Scan for the cell matching the given text and deliver its (x, y) coordinate at center. 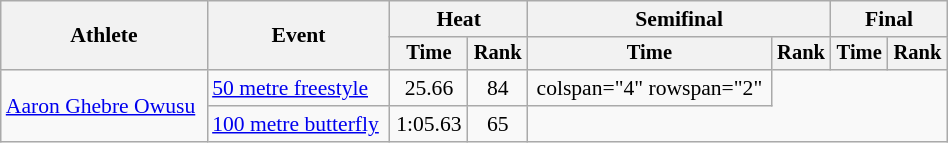
colspan="4" rowspan="2" (649, 88)
50 metre freestyle (298, 88)
Aaron Ghebre Owusu (104, 106)
1:05.63 (429, 124)
65 (498, 124)
100 metre butterfly (298, 124)
Final (889, 19)
25.66 (429, 88)
Athlete (104, 36)
Semifinal (678, 19)
Event (298, 36)
84 (498, 88)
Heat (459, 19)
